Scan for the cell matching the given text and deliver its (x, y) coordinate at center. 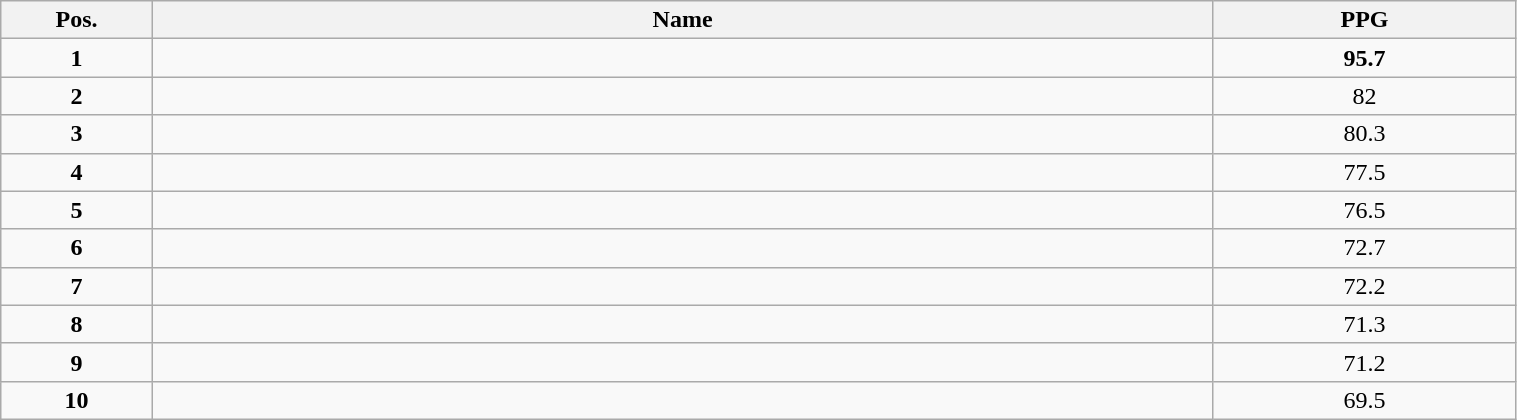
4 (77, 172)
72.7 (1364, 248)
72.2 (1364, 286)
6 (77, 248)
69.5 (1364, 400)
8 (77, 324)
7 (77, 286)
71.3 (1364, 324)
2 (77, 96)
80.3 (1364, 134)
77.5 (1364, 172)
76.5 (1364, 210)
9 (77, 362)
5 (77, 210)
3 (77, 134)
Name (682, 20)
82 (1364, 96)
71.2 (1364, 362)
95.7 (1364, 58)
PPG (1364, 20)
Pos. (77, 20)
1 (77, 58)
10 (77, 400)
